Find where the given text appears and provide that cell's center as (X, Y) coordinate. 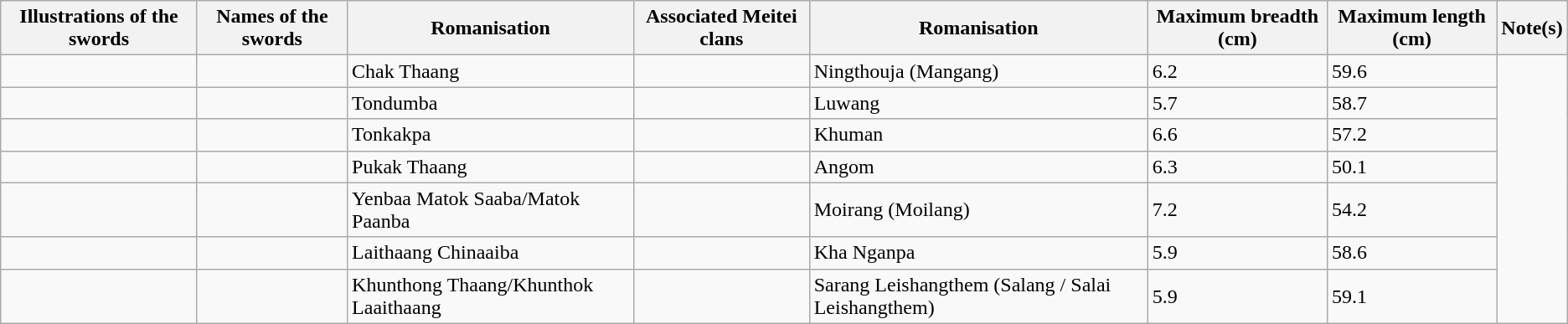
Associated Meitei clans (721, 28)
Note(s) (1532, 28)
Angom (978, 167)
6.3 (1237, 167)
Kha Nganpa (978, 253)
Chak Thaang (491, 71)
7.2 (1237, 209)
6.2 (1237, 71)
58.7 (1411, 103)
6.6 (1237, 135)
59.1 (1411, 296)
54.2 (1411, 209)
Luwang (978, 103)
59.6 (1411, 71)
Illustrations of the swords (99, 28)
Maximum breadth (cm) (1237, 28)
Laithaang Chinaaiba (491, 253)
Sarang Leishangthem (Salang / Salai Leishangthem) (978, 296)
Tondumba (491, 103)
Khunthong Thaang/Khunthok Laaithaang (491, 296)
50.1 (1411, 167)
57.2 (1411, 135)
Yenbaa Matok Saaba/Matok Paanba (491, 209)
Khuman (978, 135)
Ningthouja (Mangang) (978, 71)
Pukak Thaang (491, 167)
Names of the swords (271, 28)
Maximum length (cm) (1411, 28)
5.7 (1237, 103)
58.6 (1411, 253)
Tonkakpa (491, 135)
Moirang (Moilang) (978, 209)
